Return [x, y] of the center of cell containing provided text 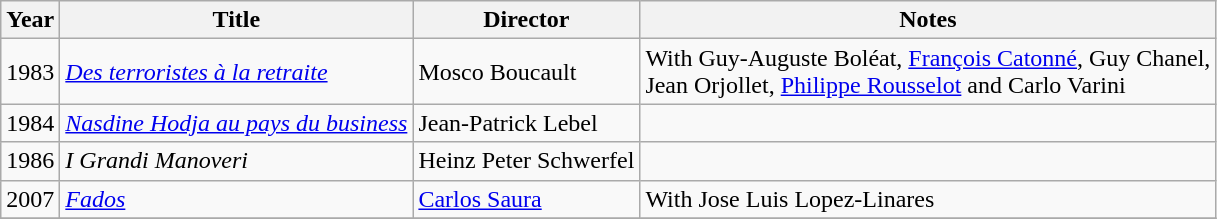
1986 [30, 161]
Carlos Saura [526, 199]
Title [236, 20]
I Grandi Manoveri [236, 161]
Nasdine Hodja au pays du business [236, 123]
1984 [30, 123]
Heinz Peter Schwerfel [526, 161]
Year [30, 20]
Mosco Boucault [526, 72]
With Guy-Auguste Boléat, François Catonné, Guy Chanel,Jean Orjollet, Philippe Rousselot and Carlo Varini [928, 72]
Des terroristes à la retraite [236, 72]
Director [526, 20]
2007 [30, 199]
Notes [928, 20]
With Jose Luis Lopez-Linares [928, 199]
Fados [236, 199]
1983 [30, 72]
Jean-Patrick Lebel [526, 123]
